Provide the (X, Y) coordinate of the cell's center where the given text is located.  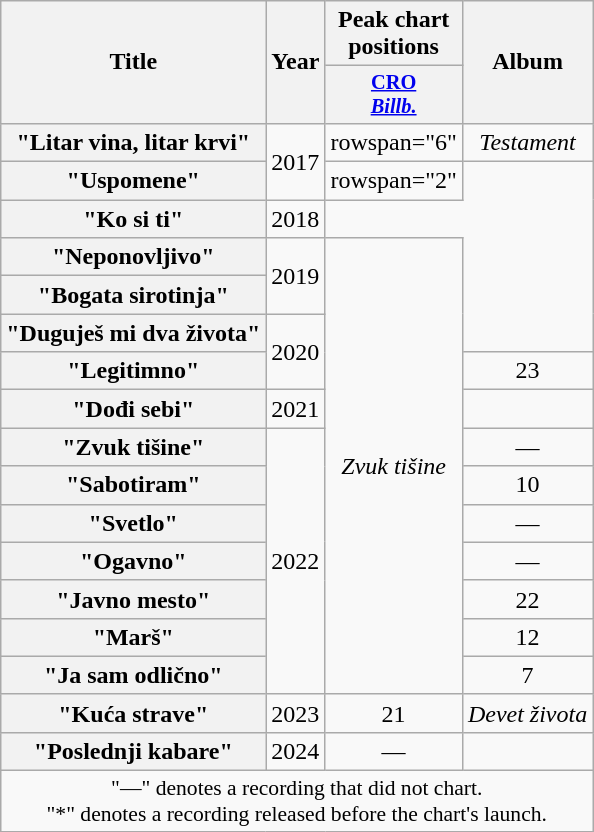
"Poslednji kabare" (134, 751)
"Marš" (134, 637)
Album (527, 62)
7 (527, 675)
21 (394, 713)
Zvuk tišine (394, 466)
2018 (296, 219)
"Neponovljivo" (134, 257)
2024 (296, 751)
"Javno mesto" (134, 599)
"—" denotes a recording that did not chart."*" denotes a recording released before the chart's launch. (297, 802)
10 (527, 485)
"Duguješ mi dva života" (134, 333)
2017 (296, 161)
2020 (296, 352)
2021 (296, 409)
"Kuća strave" (134, 713)
Devet života (527, 713)
"Bogata sirotinja" (134, 295)
12 (527, 637)
Year (296, 62)
"Litar vina, litar krvi" (134, 142)
Testament (527, 142)
Peak chart positions (394, 34)
Title (134, 62)
"Zvuk tišine" (134, 447)
CROBillb. (394, 95)
"Ko si ti" (134, 219)
2019 (296, 276)
2023 (296, 713)
22 (527, 599)
rowspan="2" (394, 181)
"Sabotiram" (134, 485)
"Svetlo" (134, 523)
2022 (296, 561)
"Ja sam odlično" (134, 675)
23 (527, 371)
"Dođi sebi" (134, 409)
rowspan="6" (394, 142)
"Uspomene" (134, 181)
"Legitimno" (134, 371)
"Ogavno" (134, 561)
